Return (X, Y) of the center of cell containing provided text 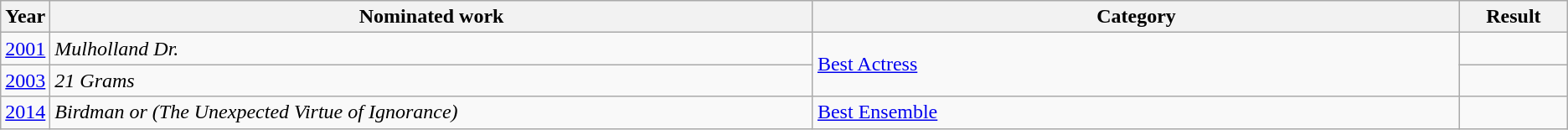
2003 (25, 81)
2014 (25, 112)
Year (25, 17)
Nominated work (432, 17)
Result (1514, 17)
Mulholland Dr. (432, 49)
Category (1136, 17)
Best Actress (1136, 65)
Best Ensemble (1136, 112)
Birdman or (The Unexpected Virtue of Ignorance) (432, 112)
21 Grams (432, 81)
2001 (25, 49)
